Find where the given text appears and provide that cell's center as (x, y) coordinate. 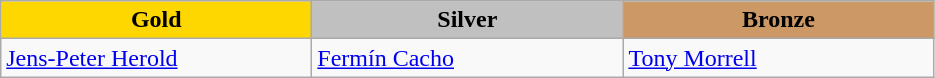
Bronze (778, 20)
Gold (156, 20)
Fermín Cacho (468, 58)
Jens-Peter Herold (156, 58)
Tony Morrell (778, 58)
Silver (468, 20)
